Detect which cell encompasses the target text, then output its [x, y] center coordinate. 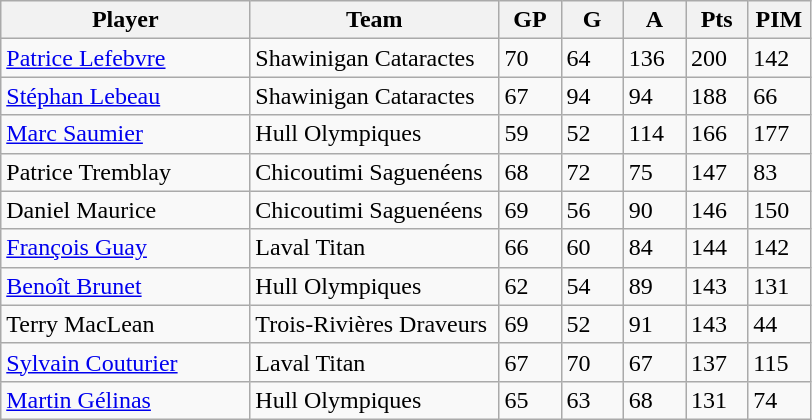
Patrice Lefebvre [126, 58]
63 [592, 400]
Marc Saumier [126, 134]
François Guay [126, 248]
Pts [717, 20]
144 [717, 248]
188 [717, 96]
54 [592, 286]
74 [779, 400]
137 [717, 362]
Trois-Rivières Draveurs [374, 324]
60 [592, 248]
115 [779, 362]
PIM [779, 20]
44 [779, 324]
136 [654, 58]
89 [654, 286]
Sylvain Couturier [126, 362]
Patrice Tremblay [126, 172]
Daniel Maurice [126, 210]
83 [779, 172]
64 [592, 58]
91 [654, 324]
200 [717, 58]
A [654, 20]
G [592, 20]
146 [717, 210]
72 [592, 172]
Benoît Brunet [126, 286]
Terry MacLean [126, 324]
Player [126, 20]
166 [717, 134]
59 [530, 134]
90 [654, 210]
56 [592, 210]
114 [654, 134]
62 [530, 286]
84 [654, 248]
Martin Gélinas [126, 400]
Stéphan Lebeau [126, 96]
Team [374, 20]
147 [717, 172]
75 [654, 172]
150 [779, 210]
65 [530, 400]
177 [779, 134]
GP [530, 20]
